Locate the cell with the specified text and output its [X, Y] center coordinate. 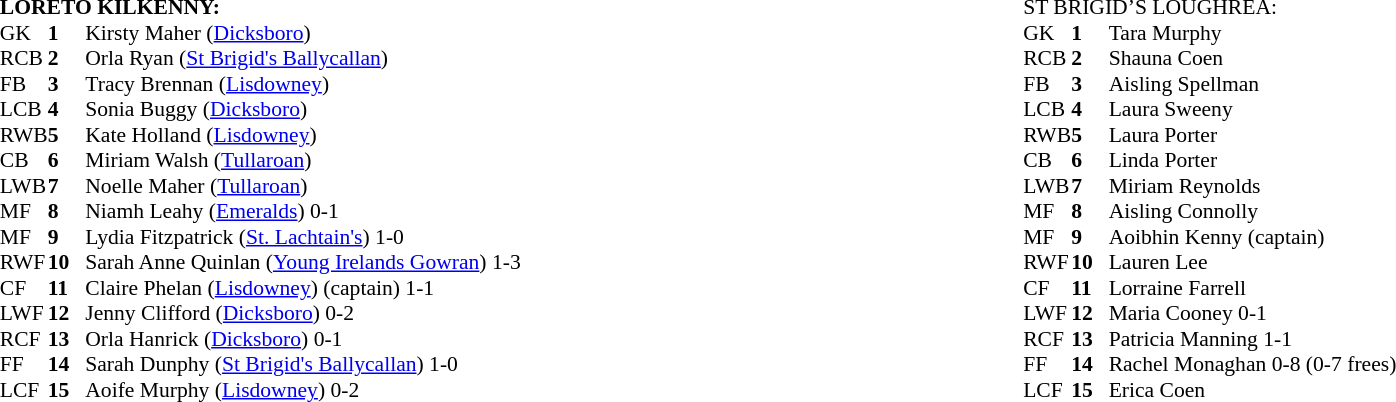
Jenny Clifford (Dicksboro) 0-2 [302, 313]
Tracy Brennan (Lisdowney) [302, 84]
Sonia Buggy (Dicksboro) [302, 109]
Noelle Maher (Tullaroan) [302, 186]
Kate Holland (Lisdowney) [302, 135]
Miriam Walsh (Tullaroan) [302, 161]
Kirsty Maher (Dicksboro) [302, 33]
Orla Hanrick (Dicksboro) 0-1 [302, 339]
Orla Ryan (St Brigid's Ballycallan) [302, 59]
Sarah Anne Quinlan (Young Irelands Gowran) 1-3 [302, 263]
Lydia Fitzpatrick (St. Lachtain's) 1-0 [302, 237]
Claire Phelan (Lisdowney) (captain) 1-1 [302, 288]
Sarah Dunphy (St Brigid's Ballycallan) 1-0 [302, 365]
Niamh Leahy (Emeralds) 0-1 [302, 211]
